Locate the cell with the specified text and output its [X, Y] center coordinate. 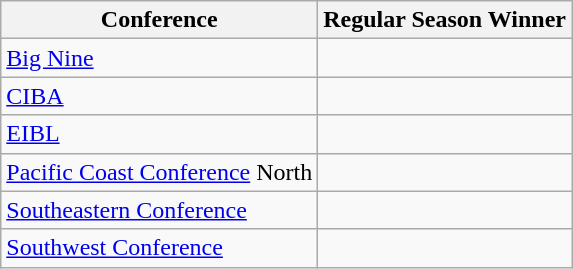
Regular Season Winner [445, 20]
Southwest Conference [160, 248]
Big Nine [160, 58]
Southeastern Conference [160, 210]
CIBA [160, 96]
Conference [160, 20]
EIBL [160, 134]
Pacific Coast Conference North [160, 172]
